Search for the cell housing the specified text and yield its [x, y] center coordinate. 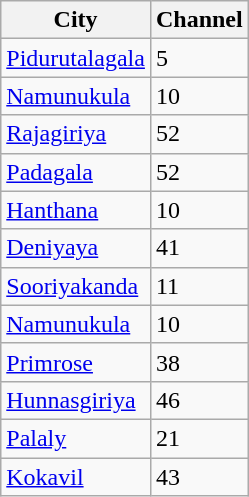
38 [199, 362]
Palaly [76, 438]
46 [199, 400]
Primrose [76, 362]
Sooriyakanda [76, 286]
21 [199, 438]
Kokavil [76, 477]
41 [199, 248]
City [76, 20]
Pidurutalagala [76, 58]
11 [199, 286]
Hunnasgiriya [76, 400]
Padagala [76, 172]
Deniyaya [76, 248]
Channel [199, 20]
43 [199, 477]
5 [199, 58]
Hanthana [76, 210]
Rajagiriya [76, 134]
